Return (X, Y) of the center of cell containing provided text 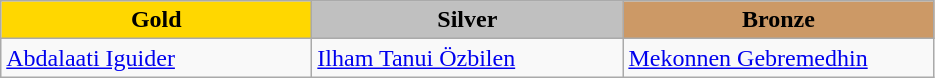
Gold (156, 20)
Mekonnen Gebremedhin (778, 58)
Silver (468, 20)
Ilham Tanui Özbilen (468, 58)
Abdalaati Iguider (156, 58)
Bronze (778, 20)
